Capture the cell that displays the provided text and extract its [X, Y] central coordinate. 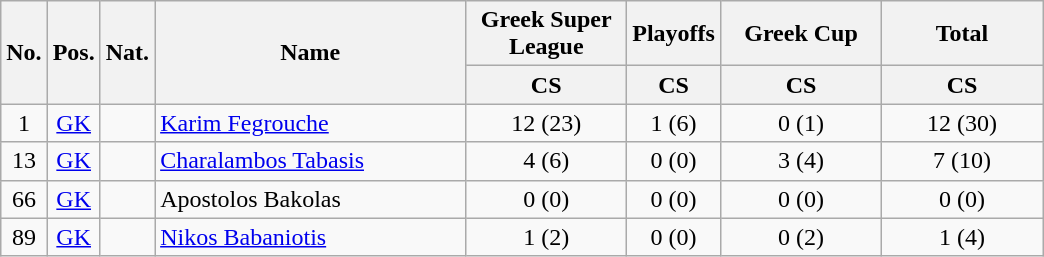
Playoffs [674, 34]
12 (30) [962, 123]
Karim Fegrouche [310, 123]
Apostolos Bakolas [310, 199]
Charalambos Tabasis [310, 161]
0 (1) [800, 123]
89 [24, 237]
1 (6) [674, 123]
1 (4) [962, 237]
1 (2) [546, 237]
13 [24, 161]
Total [962, 34]
4 (6) [546, 161]
Greek Cup [800, 34]
0 (2) [800, 237]
1 [24, 123]
Nikos Babaniotis [310, 237]
Greek Super League [546, 34]
66 [24, 199]
Nat. [127, 52]
7 (10) [962, 161]
No. [24, 52]
3 (4) [800, 161]
Pos. [74, 52]
Name [310, 52]
12 (23) [546, 123]
